Detect which cell encompasses the target text, then output its [X, Y] center coordinate. 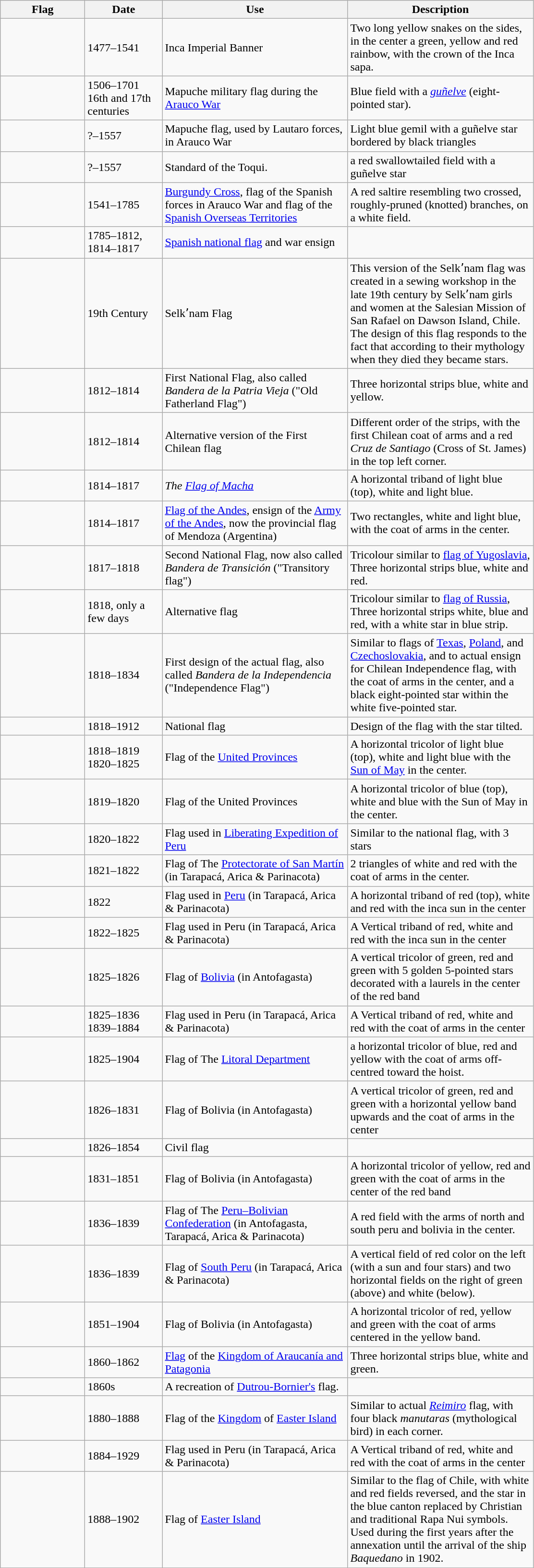
1506–170116th and 17th centuries [124, 98]
2 triangles of white and red with the coat of arms in the center. [440, 870]
1819–1820 [124, 802]
Three horizontal strips blue, white and green. [440, 1362]
A red saltire resembling two crossed, roughly-pruned (knotted) branches, on a white field. [440, 205]
A horizontal tricolor of yellow, red and green with the coat of arms in the center of the red band [440, 1179]
Design of the flag with the star tilted. [440, 726]
Blue field with a guñelve (eight-pointed star). [440, 98]
Flag of The Litoral Department [255, 1059]
1818–1912 [124, 726]
The Flag of Macha [255, 485]
1822–1825 [124, 933]
Civil flag [255, 1147]
1851–1904 [124, 1325]
Flag [43, 10]
1888–1902 [124, 1519]
1785–1812, 1814–1817 [124, 242]
1821–1822 [124, 870]
1825–1904 [124, 1059]
A recreation of Dutrou-Bornier's flag. [255, 1387]
Alternative version of the First Chilean flag [255, 441]
Burgundy Cross, flag of the Spanish forces in Arauco War and flag of the Spanish Overseas Territories [255, 205]
a red swallowtailed field with a guñelve star [440, 167]
Two long yellow snakes on the sides, in the center a green, yellow and red rainbow, with the crown of the Inca sapa. [440, 47]
1825–1826 [124, 977]
First National Flag, also called Bandera de la Patria Vieja ("Old Fatherland Flag") [255, 390]
1820–1822 [124, 839]
1817–1818 [124, 568]
1541–1785 [124, 205]
Tricolour similar to flag of Yugoslavia, Three horizontal strips blue, white and red. [440, 568]
Two rectangles, white and light blue, with the coat of arms in the center. [440, 523]
Light blue gemil with a guñelve star bordered by black triangles [440, 135]
Spanish national flag and war ensign [255, 242]
1884–1929 [124, 1456]
1826–1831 [124, 1109]
Mapuche military flag during the Arauco War [255, 98]
1831–1851 [124, 1179]
Flag of The Protectorate of San Martín (in Tarapacá, Arica & Parinacota) [255, 870]
1818, only a few days [124, 612]
Description [440, 10]
A red field with the arms of north and south peru and bolivia in the center. [440, 1223]
Flag of the Andes, ensign of the Army of the Andes, now the provincial flag of Mendoza (Argentina) [255, 523]
A vertical field of red color on the left (with a sun and four stars) and two horizontal fields on the right of green (above) and white (below). [440, 1274]
1880–1888 [124, 1418]
19th Century [124, 313]
A horizontal triband of red (top), white and red with the inca sun in the center [440, 902]
1826–1854 [124, 1147]
Date [124, 10]
Selkʼnam Flag [255, 313]
1818–1834 [124, 675]
Three horizontal strips blue, white and yellow. [440, 390]
1818–18191820–1825 [124, 757]
Flag of Easter Island [255, 1519]
First design of the actual flag, also called Bandera de la Independencia ("Independence Flag") [255, 675]
A horizontal tricolor of light blue (top), white and light blue with the Sun of May in the center. [440, 757]
National flag [255, 726]
Standard of the Toqui. [255, 167]
A vertical tricolor of green, red and green with a horizontal yellow band upwards and the coat of arms in the center [440, 1109]
1825–18361839–1884 [124, 1021]
Second National Flag, now also called Bandera de Transición ("Transitory flag") [255, 568]
Similar to the national flag, with 3 stars [440, 839]
1860s [124, 1387]
Mapuche flag, used by Lautaro forces, in Arauco War [255, 135]
Inca Imperial Banner [255, 47]
Tricolour similar to flag of Russia, Three horizontal strips white, blue and red, with a white star in blue strip. [440, 612]
1860–1862 [124, 1362]
A Vertical triband of red, white and red with the inca sun in the center [440, 933]
Flag of the Kingdom of Easter Island [255, 1418]
Use [255, 10]
Flag of South Peru (in Tarapacá, Arica & Parinacota) [255, 1274]
Different order of the strips, with the first Chilean coat of arms and a red Cruz de Santiago (Cross of St. James) in the top left corner. [440, 441]
A horizontal triband of light blue (top), white and light blue. [440, 485]
Flag of The Peru–Bolivian Confederation (in Antofagasta, Tarapacá, Arica & Parinacota) [255, 1223]
1477–1541 [124, 47]
A vertical tricolor of green, red and green with 5 golden 5-pointed stars decorated with a laurels in the center of the red band [440, 977]
Flag of the Kingdom of Araucanía and Patagonia [255, 1362]
A horizontal tricolor of red, yellow and green with the coat of arms centered in the yellow band. [440, 1325]
Alternative flag [255, 612]
Flag used in Liberating Expedition of Peru [255, 839]
Similar to actual Reimiro flag, with four black manutaras (mythological bird) in each corner. [440, 1418]
A horizontal tricolor of blue (top), white and blue with the Sun of May in the center. [440, 802]
1822 [124, 902]
a horizontal tricolor of blue, red and yellow with the coat of arms off-centred toward the hoist. [440, 1059]
